Identify which cell holds the provided text, then report its (x, y) central coordinate. 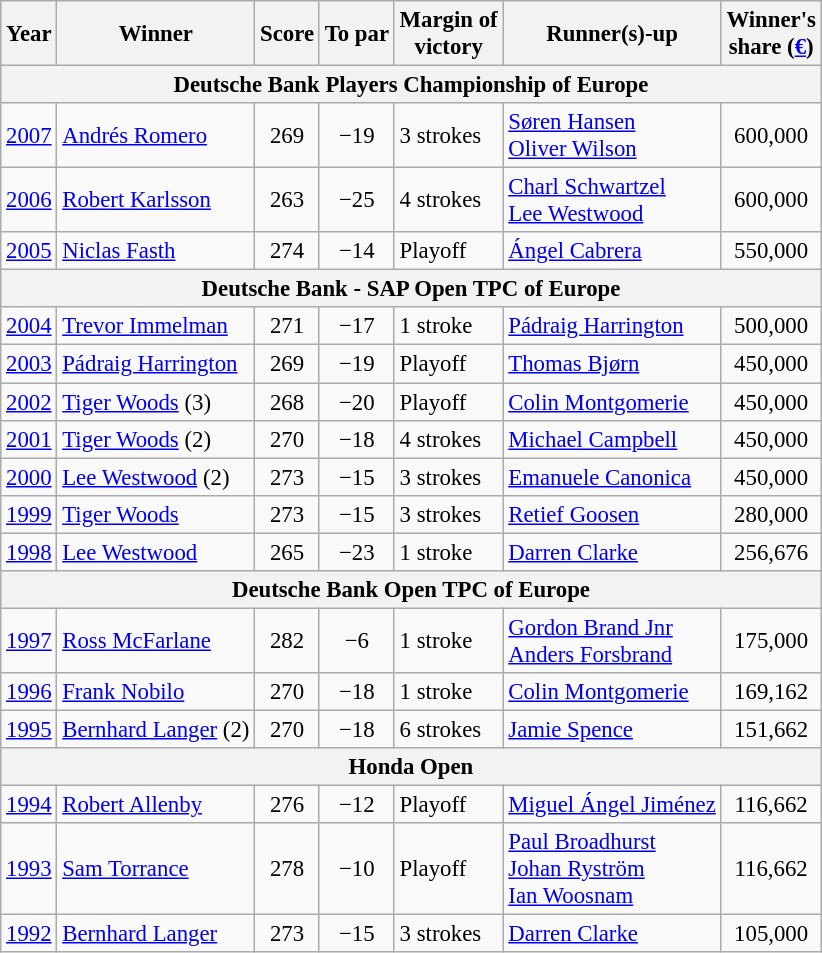
−14 (356, 251)
Thomas Bjørn (612, 364)
Paul Broadhurst Johan Ryström Ian Woosnam (612, 869)
Deutsche Bank - SAP Open TPC of Europe (411, 289)
2006 (29, 200)
2001 (29, 439)
1994 (29, 805)
−12 (356, 805)
To par (356, 34)
282 (288, 640)
1998 (29, 552)
Bernhard Langer (156, 934)
6 strokes (448, 729)
105,000 (771, 934)
−10 (356, 869)
Ross McFarlane (156, 640)
2003 (29, 364)
278 (288, 869)
Frank Nobilo (156, 692)
Runner(s)-up (612, 34)
2002 (29, 402)
Deutsche Bank Players Championship of Europe (411, 85)
Charl Schwartzel Lee Westwood (612, 200)
Year (29, 34)
Gordon Brand Jnr Anders Forsbrand (612, 640)
265 (288, 552)
1999 (29, 514)
Tiger Woods (3) (156, 402)
271 (288, 327)
Tiger Woods (2) (156, 439)
2004 (29, 327)
2007 (29, 136)
256,676 (771, 552)
−23 (356, 552)
Winner'sshare (€) (771, 34)
Honda Open (411, 767)
2005 (29, 251)
−25 (356, 200)
−17 (356, 327)
Deutsche Bank Open TPC of Europe (411, 590)
Miguel Ángel Jiménez (612, 805)
151,662 (771, 729)
Søren Hansen Oliver Wilson (612, 136)
Robert Karlsson (156, 200)
276 (288, 805)
Lee Westwood (2) (156, 477)
Ángel Cabrera (612, 251)
−6 (356, 640)
1996 (29, 692)
2000 (29, 477)
1995 (29, 729)
Niclas Fasth (156, 251)
Retief Goosen (612, 514)
Jamie Spence (612, 729)
Lee Westwood (156, 552)
Michael Campbell (612, 439)
Winner (156, 34)
Andrés Romero (156, 136)
Score (288, 34)
175,000 (771, 640)
Trevor Immelman (156, 327)
Tiger Woods (156, 514)
1993 (29, 869)
Robert Allenby (156, 805)
−20 (356, 402)
Emanuele Canonica (612, 477)
Sam Torrance (156, 869)
500,000 (771, 327)
Margin ofvictory (448, 34)
1997 (29, 640)
Bernhard Langer (2) (156, 729)
280,000 (771, 514)
263 (288, 200)
1992 (29, 934)
550,000 (771, 251)
268 (288, 402)
169,162 (771, 692)
274 (288, 251)
